Provide the [X, Y] coordinate of the cell's center where the given text is located.  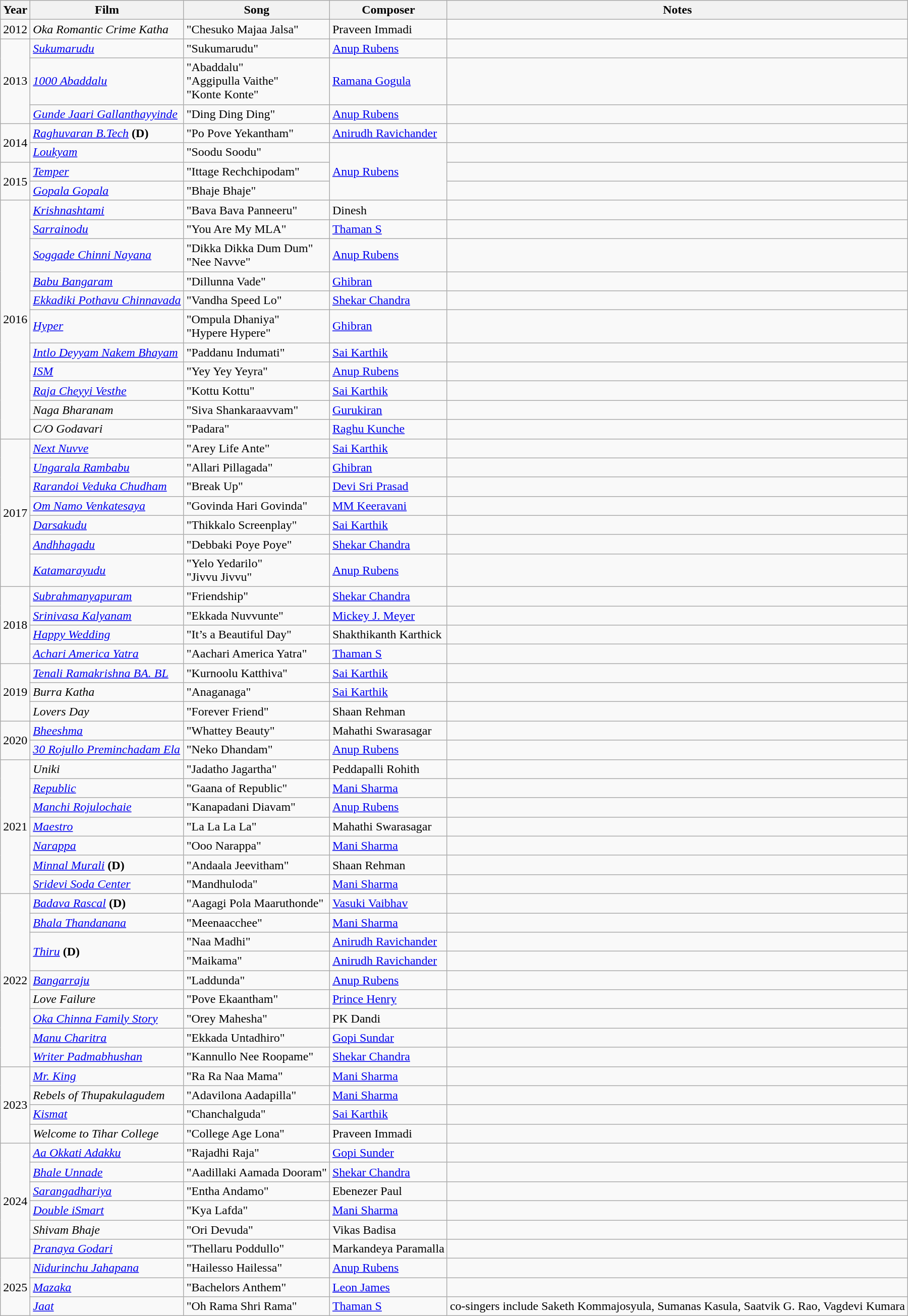
Burra Katha [107, 692]
Nidurinchu Jahapana [107, 1268]
2022 [15, 980]
Gopi Sunder [388, 1153]
Katamarayudu [107, 570]
Om Namo Venkatesaya [107, 506]
Happy Wedding [107, 635]
2013 [15, 81]
Vasuki Vaibhav [388, 903]
Writer Padmabhushan [107, 1057]
"Chanchalguda" [256, 1114]
"Chesuko Majaa Jalsa" [256, 29]
"Entha Andamo" [256, 1191]
"Pove Ekaantham" [256, 999]
Bangarraju [107, 980]
Double iSmart [107, 1210]
Narappa [107, 846]
"Sukumarudu" [256, 48]
"Jadatho Jagartha" [256, 769]
co-singers include Saketh Kommajosyula, Sumanas Kasula, Saatvik G. Rao, Vagdevi Kumara [677, 1306]
Loukyam [107, 152]
Badava Rascal (D) [107, 903]
2020 [15, 740]
Intlo Deyyam Nakem Bhayam [107, 352]
Rebels of Thupakulagudem [107, 1095]
Mickey J. Meyer [388, 616]
"Orey Mahesha" [256, 1019]
Markandeya Paramalla [388, 1249]
2016 [15, 320]
Song [256, 10]
"Ekkada Untadhiro" [256, 1038]
"College Age Lona" [256, 1133]
"Ori Devuda" [256, 1230]
2021 [15, 826]
Gopala Gopala [107, 191]
Next Nuvve [107, 448]
"Neko Dhandam" [256, 750]
Mazaka [107, 1287]
"Dikka Dikka Dum Dum" "Nee Navve" [256, 255]
2023 [15, 1105]
"Meenaacchee" [256, 922]
"Ittage Rechchipodam" [256, 171]
"You Are My MLA" [256, 229]
Dinesh [388, 210]
Welcome to Tihar College [107, 1133]
MM Keeravani [388, 506]
Film [107, 10]
"Ompula Dhaniya" "Hypere Hypere" [256, 327]
2015 [15, 181]
Hyper [107, 327]
"Bachelors Anthem" [256, 1287]
Minnal Murali (D) [107, 865]
"Govinda Hari Govinda" [256, 506]
ISM [107, 372]
Aa Okkati Adakku [107, 1153]
Tenali Ramakrishna BA. BL [107, 673]
Shakthikanth Karthick [388, 635]
Raja Cheyyi Vesthe [107, 391]
Subrahmanyapuram [107, 596]
"Yey Yey Yeyra" [256, 372]
Maestro [107, 826]
C/O Godavari [107, 429]
"Abaddalu" "Aggipulla Vaithe" "Konte Konte" [256, 81]
Gunde Jaari Gallanthayyinde [107, 114]
Kismat [107, 1114]
"Mandhuloda" [256, 884]
Leon James [388, 1287]
"Oh Rama Shri Rama" [256, 1306]
"Allari Pillagada" [256, 467]
PK Dandi [388, 1019]
Love Failure [107, 999]
Lovers Day [107, 711]
Bhala Thandanana [107, 922]
"Aadillaki Aamada Dooram" [256, 1172]
Sukumarudu [107, 48]
"Break Up" [256, 487]
"Gaana of Republic" [256, 788]
"Hailesso Hailessa" [256, 1268]
"Yelo Yedarilo" "Jivvu Jivvu" [256, 570]
Andhhagadu [107, 544]
Srinivasa Kalyanam [107, 616]
"Dillunna Vade" [256, 281]
Republic [107, 788]
Thiru (D) [107, 951]
"Forever Friend" [256, 711]
"Paddanu Indumati" [256, 352]
"Kottu Kottu" [256, 391]
Uniki [107, 769]
Bhale Unnade [107, 1172]
Composer [388, 10]
Sarangadhariya [107, 1191]
Devi Sri Prasad [388, 487]
Mr. King [107, 1076]
"It’s a Beautiful Day" [256, 635]
"Adavilona Aadapilla" [256, 1095]
"Andaala Jeevitham" [256, 865]
Oka Chinna Family Story [107, 1019]
Manchi Rojulochaie [107, 807]
Babu Bangaram [107, 281]
Year [15, 10]
Raghu Kunche [388, 429]
"Ra Ra Naa Mama" [256, 1076]
"Maikama" [256, 961]
Rarandoi Veduka Chudham [107, 487]
Bheeshma [107, 731]
Darsakudu [107, 525]
"La La La La" [256, 826]
Temper [107, 171]
30 Rojullo Preminchadam Ela [107, 750]
Ramana Gogula [388, 81]
Gurukiran [388, 410]
Krishnashtami [107, 210]
Oka Romantic Crime Katha [107, 29]
Ebenezer Paul [388, 1191]
"Rajadhi Raja" [256, 1153]
"Whattey Beauty" [256, 731]
Sridevi Soda Center [107, 884]
Pranaya Godari [107, 1249]
Shivam Bhaje [107, 1230]
"Ekkada Nuvvunte" [256, 616]
2019 [15, 692]
Gopi Sundar [388, 1038]
"Laddunda" [256, 980]
"Kanapadani Diavam" [256, 807]
Peddapalli Rohith [388, 769]
Raghuvaran B.Tech (D) [107, 133]
2018 [15, 625]
Vikas Badisa [388, 1230]
Soggade Chinni Nayana [107, 255]
"Thellaru Poddullo" [256, 1249]
"Anaganaga" [256, 692]
"Ding Ding Ding" [256, 114]
"Soodu Soodu" [256, 152]
"Po Pove Yekantham" [256, 133]
"Debbaki Poye Poye" [256, 544]
"Aagagi Pola Maaruthonde" [256, 903]
Ekkadiki Pothavu Chinnavada [107, 301]
"Padara" [256, 429]
Naga Bharanam [107, 410]
"Thikkalo Screenplay" [256, 525]
2024 [15, 1201]
"Arey Life Ante" [256, 448]
2012 [15, 29]
2017 [15, 512]
Manu Charitra [107, 1038]
1000 Abaddalu [107, 81]
"Siva Shankaraavvam" [256, 410]
"Ooo Narappa" [256, 846]
"Kurnoolu Katthiva" [256, 673]
"Kannullo Nee Roopame" [256, 1057]
Ungarala Rambabu [107, 467]
2014 [15, 143]
Jaat [107, 1306]
Sarrainodu [107, 229]
"Vandha Speed Lo" [256, 301]
Achari America Yatra [107, 654]
"Friendship" [256, 596]
"Bhaje Bhaje" [256, 191]
"Naa Madhi" [256, 942]
Prince Henry [388, 999]
"Bava Bava Panneeru" [256, 210]
Notes [677, 10]
"Kya Lafda" [256, 1210]
2025 [15, 1287]
"Aachari America Yatra" [256, 654]
